Return (x, y) of the center of cell containing provided text 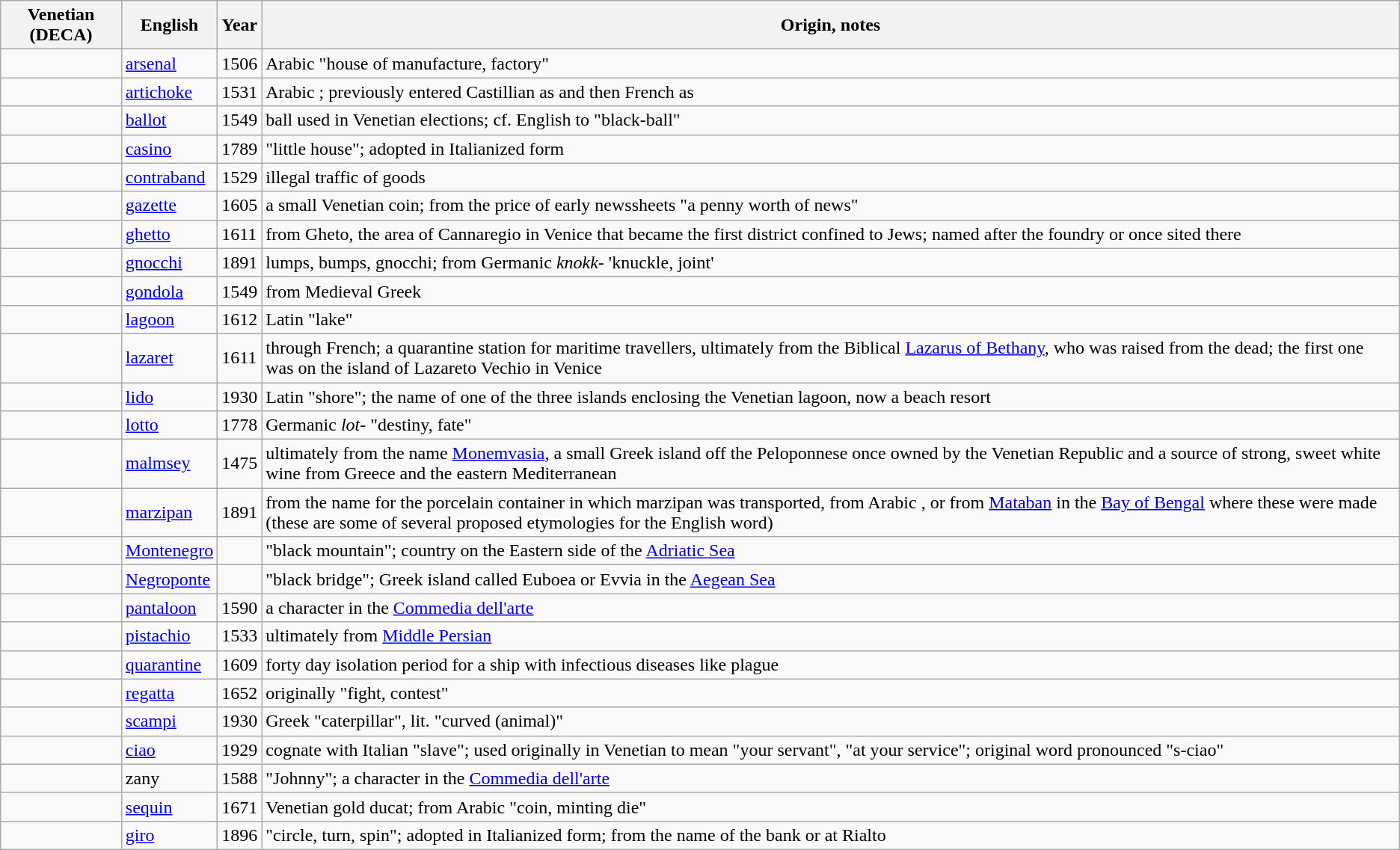
ghetto (169, 234)
Germanic lot- "destiny, fate" (830, 425)
Greek "caterpillar", lit. "curved (animal)" (830, 721)
"circle, turn, spin"; adopted in Italianized form; from the name of the bank or at Rialto (830, 835)
1612 (239, 319)
from Gheto, the area of Cannaregio in Venice that became the first district confined to Jews; named after the foundry or once sited there (830, 234)
1671 (239, 807)
1929 (239, 750)
1588 (239, 778)
giro (169, 835)
illegal traffic of goods (830, 177)
1506 (239, 64)
Montenegro (169, 551)
lagoon (169, 319)
contraband (169, 177)
"Johnny"; a character in the Commedia dell'arte (830, 778)
ciao (169, 750)
1590 (239, 608)
lumps, bumps, gnocchi; from Germanic knokk- 'knuckle, joint' (830, 262)
1529 (239, 177)
Origin, notes (830, 25)
1609 (239, 665)
malmsey (169, 464)
ball used in Venetian elections; cf. English to "black-ball" (830, 120)
pistachio (169, 636)
regatta (169, 693)
a small Venetian coin; from the price of early newssheets "a penny worth of news" (830, 206)
Latin "shore"; the name of one of the three islands enclosing the Venetian lagoon, now a beach resort (830, 397)
lotto (169, 425)
lazaret (169, 357)
"black bridge"; Greek island called Euboea or Evvia in the Aegean Sea (830, 579)
1475 (239, 464)
cognate with Italian "slave"; used originally in Venetian to mean "your servant", "at your service"; original word pronounced "s-ciao" (830, 750)
1652 (239, 693)
Arabic "house of manufacture, factory" (830, 64)
1533 (239, 636)
Year (239, 25)
1789 (239, 149)
gazette (169, 206)
Negroponte (169, 579)
ballot (169, 120)
originally "fight, contest" (830, 693)
ultimately from Middle Persian (830, 636)
gnocchi (169, 262)
casino (169, 149)
zany (169, 778)
Latin "lake" (830, 319)
pantaloon (169, 608)
forty day isolation period for a ship with infectious diseases like plague (830, 665)
a character in the Commedia dell'arte (830, 608)
English (169, 25)
arsenal (169, 64)
Venetian (DECA) (61, 25)
lido (169, 397)
1605 (239, 206)
gondola (169, 291)
from Medieval Greek (830, 291)
artichoke (169, 92)
scampi (169, 721)
1896 (239, 835)
Arabic ; previously entered Castillian as and then French as (830, 92)
marzipan (169, 513)
1778 (239, 425)
1531 (239, 92)
"little house"; adopted in Italianized form (830, 149)
"black mountain"; country on the Eastern side of the Adriatic Sea (830, 551)
quarantine (169, 665)
sequin (169, 807)
Venetian gold ducat; from Arabic "coin, minting die" (830, 807)
